Provide the (x, y) coordinate of the cell's center where the given text is located.  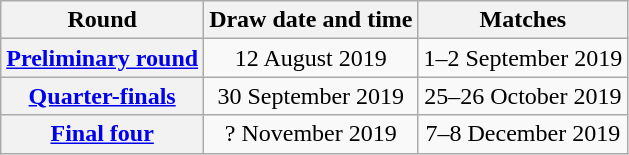
12 August 2019 (311, 58)
Round (102, 20)
30 September 2019 (311, 96)
25–26 October 2019 (523, 96)
Final four (102, 134)
7–8 December 2019 (523, 134)
Matches (523, 20)
Draw date and time (311, 20)
Quarter-finals (102, 96)
1–2 September 2019 (523, 58)
? November 2019 (311, 134)
Preliminary round (102, 58)
